Identify which cell holds the provided text, then report its (x, y) central coordinate. 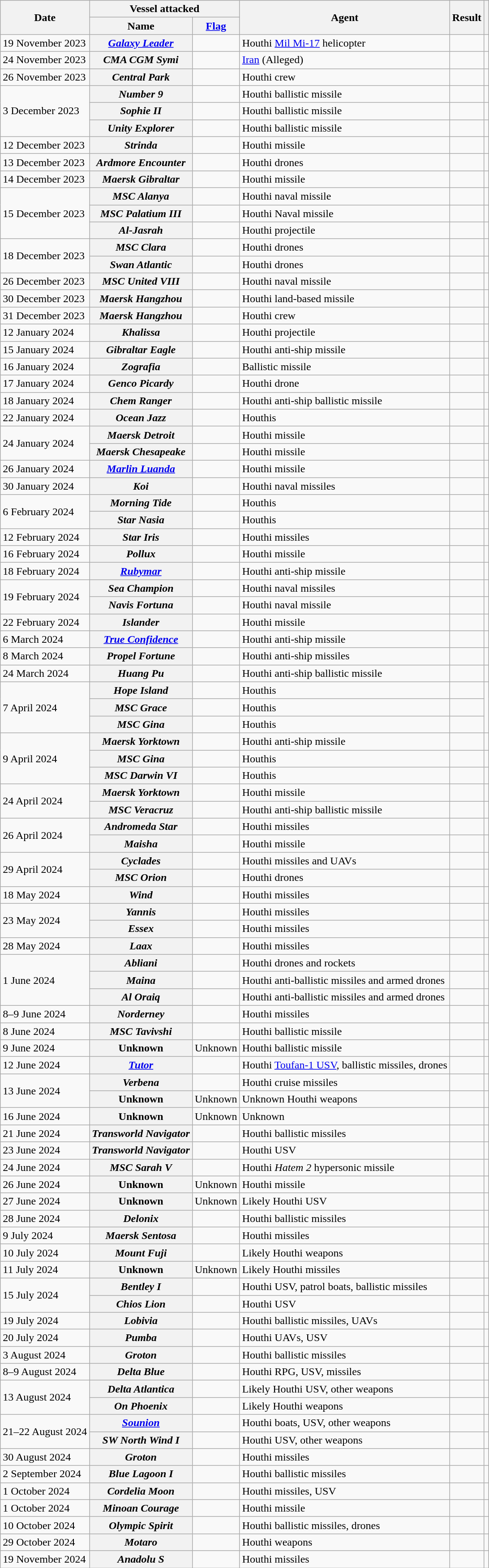
15 July 2024 (45, 1295)
9 April 2024 (45, 758)
Date (45, 17)
24 April 2024 (45, 801)
Delta Blue (141, 1372)
24 January 2024 (45, 443)
Chios Lion (141, 1304)
Central Park (141, 77)
Verbena (141, 1082)
27 June 2024 (45, 1201)
Al-Jasrah (141, 231)
19 November 2023 (45, 43)
31 December 2023 (45, 316)
Ocean Jazz (141, 418)
21 June 2024 (45, 1133)
Houthi USV, other weapons (345, 1440)
16 June 2024 (45, 1116)
24 March 2024 (45, 673)
MSC Palatium III (141, 214)
3 December 2023 (45, 111)
11 July 2024 (45, 1269)
19 February 2024 (45, 597)
Swan Atlantic (141, 265)
Mount Fuji (141, 1252)
Norderney (141, 1014)
12 June 2024 (45, 1065)
Minoan Courage (141, 1508)
Star Iris (141, 537)
26 April 2024 (45, 835)
Vessel attacked (165, 9)
Abliani (141, 963)
Huang Pu (141, 673)
10 July 2024 (45, 1252)
26 December 2023 (45, 282)
Houthi Mil Mi-17 helicopter (345, 43)
22 February 2024 (45, 622)
Hope Island (141, 690)
20 July 2024 (45, 1338)
MSC Tavivshi (141, 1031)
Unknown Houthi weapons (345, 1099)
18 January 2024 (45, 401)
19 July 2024 (45, 1321)
21–22 August 2024 (45, 1431)
Houthi Toufan-1 USV, ballistic missiles, drones (345, 1065)
MSC Darwin VI (141, 776)
23 May 2024 (45, 920)
Khalissa (141, 333)
Cyclades (141, 861)
MSC United VIII (141, 282)
15 December 2023 (45, 213)
Galaxy Leader (141, 43)
13 August 2024 (45, 1397)
29 April 2024 (45, 869)
28 June 2024 (45, 1218)
Genco Picardy (141, 384)
24 June 2024 (45, 1167)
Sounion (141, 1423)
MSC Veracruz (141, 810)
Gibraltar Eagle (141, 350)
Essex (141, 929)
CMA CGM Symi (141, 60)
8 March 2024 (45, 656)
True Confidence (141, 639)
Zografia (141, 367)
13 December 2023 (45, 162)
Houthi anti-ship missiles (345, 656)
MSC Sarah V (141, 1167)
29 October 2024 (45, 1542)
26 January 2024 (45, 469)
Chem Ranger (141, 401)
Yannis (141, 912)
Houthi ballistic missiles, UAVs (345, 1321)
Houthi drones and rockets (345, 963)
Delonix (141, 1218)
9 June 2024 (45, 1048)
Houthi cruise missiles (345, 1082)
Likely Houthi USV (345, 1201)
Wind (141, 895)
Maina (141, 980)
Motaro (141, 1542)
19 November 2024 (45, 1559)
Iran (Alleged) (345, 60)
22 January 2024 (45, 418)
8–9 August 2024 (45, 1372)
14 December 2023 (45, 179)
6 March 2024 (45, 639)
Morning Tide (141, 503)
9 July 2024 (45, 1235)
6 February 2024 (45, 512)
24 November 2023 (45, 60)
Cordelia Moon (141, 1491)
MSC Clara (141, 248)
17 January 2024 (45, 384)
Houthi boats, USV, other weapons (345, 1423)
Likely Houthi missiles (345, 1269)
3 August 2024 (45, 1355)
Laax (141, 946)
Ballistic missile (345, 367)
Sophie II (141, 111)
8–9 June 2024 (45, 1014)
28 May 2024 (45, 946)
Maersk Gibraltar (141, 179)
18 May 2024 (45, 895)
Maisha (141, 844)
Houthi Naval missile (345, 214)
Bentley I (141, 1286)
Houthi weapons (345, 1542)
Pollux (141, 554)
Strinda (141, 145)
12 January 2024 (45, 333)
Koi (141, 486)
Unity Explorer (141, 128)
23 June 2024 (45, 1150)
30 August 2024 (45, 1457)
Lobivia (141, 1321)
On Phoenix (141, 1406)
Delta Atlantica (141, 1389)
18 February 2024 (45, 571)
10 October 2024 (45, 1525)
Houthi UAVs, USV (345, 1338)
Islander (141, 622)
Maersk Sentosa (141, 1235)
Name (141, 26)
Blue Lagoon I (141, 1474)
Olympic Spirit (141, 1525)
15 January 2024 (45, 350)
18 December 2023 (45, 256)
30 January 2024 (45, 486)
Result (467, 17)
Rubymar (141, 571)
Maersk Chesapeake (141, 452)
Maersk Detroit (141, 435)
MSC Alanya (141, 196)
Ardmore Encounter (141, 162)
Anadolu S (141, 1559)
Houthi missiles and UAVs (345, 861)
Al Oraiq (141, 997)
MSC Grace (141, 707)
26 November 2023 (45, 77)
Houthi RPG, USV, missiles (345, 1372)
Houthi land-based missile (345, 299)
12 December 2023 (45, 145)
12 February 2024 (45, 537)
Agent (345, 17)
MSC Orion (141, 878)
16 February 2024 (45, 554)
Houthi ballistic missiles, drones (345, 1525)
Flag (216, 26)
Andromeda Star (141, 827)
Navis Fortuna (141, 605)
30 December 2023 (45, 299)
Houthi Hatem 2 hypersonic missile (345, 1167)
16 January 2024 (45, 367)
8 June 2024 (45, 1031)
Marlin Luanda (141, 469)
26 June 2024 (45, 1184)
2 September 2024 (45, 1474)
SW North Wind I (141, 1440)
Propel Fortune (141, 656)
1 June 2024 (45, 980)
Sea Champion (141, 588)
7 April 2024 (45, 707)
Houthi missiles, USV (345, 1491)
Number 9 (141, 94)
Pumba (141, 1338)
Houthi USV, patrol boats, ballistic missiles (345, 1286)
Likely Houthi USV, other weapons (345, 1389)
Tutor (141, 1065)
13 June 2024 (45, 1091)
Houthi drone (345, 384)
Star Nasia (141, 520)
